Detect which cell encompasses the target text, then output its [X, Y] center coordinate. 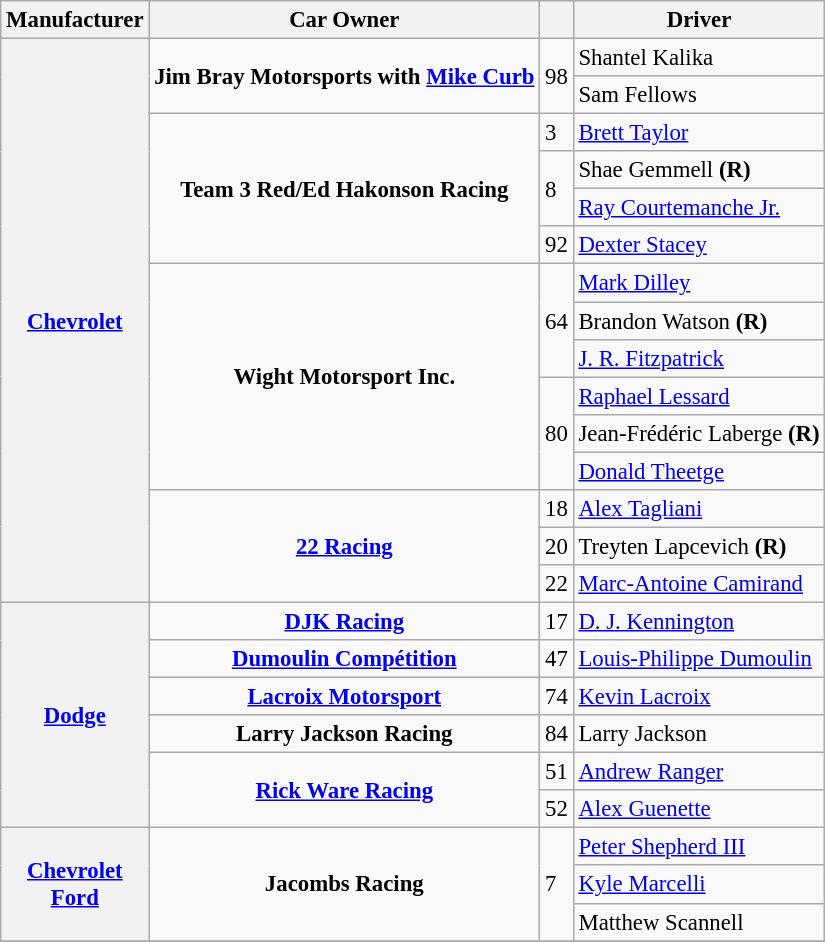
18 [556, 509]
Kyle Marcelli [699, 885]
Chevrolet [75, 321]
Matthew Scannell [699, 922]
17 [556, 621]
Peter Shepherd III [699, 847]
20 [556, 546]
Louis-Philippe Dumoulin [699, 659]
92 [556, 245]
Rick Ware Racing [344, 790]
Dumoulin Compétition [344, 659]
22 Racing [344, 546]
Alex Guenette [699, 809]
Team 3 Red/Ed Hakonson Racing [344, 189]
Treyten Lapcevich (R) [699, 546]
Brandon Watson (R) [699, 321]
D. J. Kennington [699, 621]
Mark Dilley [699, 283]
Raphael Lessard [699, 396]
64 [556, 320]
Shantel Kalika [699, 58]
Chevrolet Ford [75, 884]
74 [556, 697]
7 [556, 884]
Donald Theetge [699, 471]
Jacombs Racing [344, 884]
Wight Motorsport Inc. [344, 377]
Dexter Stacey [699, 245]
98 [556, 76]
J. R. Fitzpatrick [699, 358]
84 [556, 734]
22 [556, 584]
Larry Jackson Racing [344, 734]
8 [556, 188]
Alex Tagliani [699, 509]
51 [556, 772]
Driver [699, 20]
80 [556, 434]
DJK Racing [344, 621]
Jean-Frédéric Laberge (R) [699, 433]
Kevin Lacroix [699, 697]
Larry Jackson [699, 734]
3 [556, 133]
Lacroix Motorsport [344, 697]
Jim Bray Motorsports with Mike Curb [344, 76]
Brett Taylor [699, 133]
47 [556, 659]
Shae Gemmell (R) [699, 170]
Dodge [75, 715]
Sam Fellows [699, 95]
Ray Courtemanche Jr. [699, 208]
Car Owner [344, 20]
Marc-Antoine Camirand [699, 584]
Andrew Ranger [699, 772]
Manufacturer [75, 20]
52 [556, 809]
